Identify which cell holds the provided text, then report its [X, Y] central coordinate. 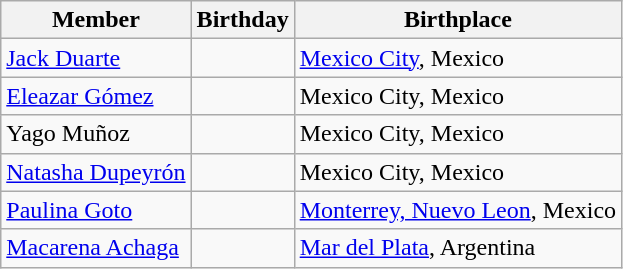
Macarena Achaga [96, 248]
Paulina Goto [96, 210]
Eleazar Gómez [96, 96]
Mar del Plata, Argentina [458, 248]
Jack Duarte [96, 58]
Member [96, 20]
Birthday [242, 20]
Birthplace [458, 20]
Monterrey, Nuevo Leon, Mexico [458, 210]
Natasha Dupeyrón [96, 172]
Yago Muñoz [96, 134]
